Capture the cell that displays the provided text and extract its [x, y] central coordinate. 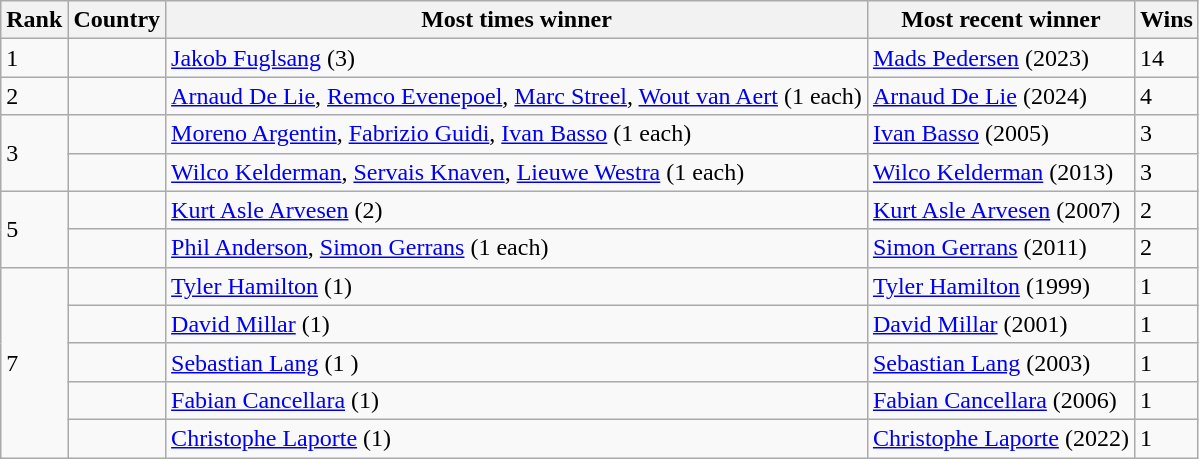
Sebastian Lang (2003) [1000, 362]
Mads Pedersen (2023) [1000, 58]
14 [1166, 58]
Moreno Argentin, Fabrizio Guidi, Ivan Basso (1 each) [517, 134]
Ivan Basso (2005) [1000, 134]
Arnaud De Lie, Remco Evenepoel, Marc Streel, Wout van Aert (1 each) [517, 96]
7 [34, 362]
David Millar (1) [517, 324]
David Millar (2001) [1000, 324]
Sebastian Lang (1 ) [517, 362]
Christophe Laporte (1) [517, 438]
Most recent winner [1000, 20]
Kurt Asle Arvesen (2) [517, 210]
Tyler Hamilton (1) [517, 286]
Wilco Kelderman (2013) [1000, 172]
Wins [1166, 20]
Most times winner [517, 20]
Simon Gerrans (2011) [1000, 248]
Fabian Cancellara (1) [517, 400]
4 [1166, 96]
Fabian Cancellara (2006) [1000, 400]
Wilco Kelderman, Servais Knaven, Lieuwe Westra (1 each) [517, 172]
Rank [34, 20]
Country [117, 20]
Christophe Laporte (2022) [1000, 438]
Arnaud De Lie (2024) [1000, 96]
Kurt Asle Arvesen (2007) [1000, 210]
Tyler Hamilton (1999) [1000, 286]
Phil Anderson, Simon Gerrans (1 each) [517, 248]
Jakob Fuglsang (3) [517, 58]
5 [34, 229]
